Find where the given text appears and provide that cell's center as [X, Y] coordinate. 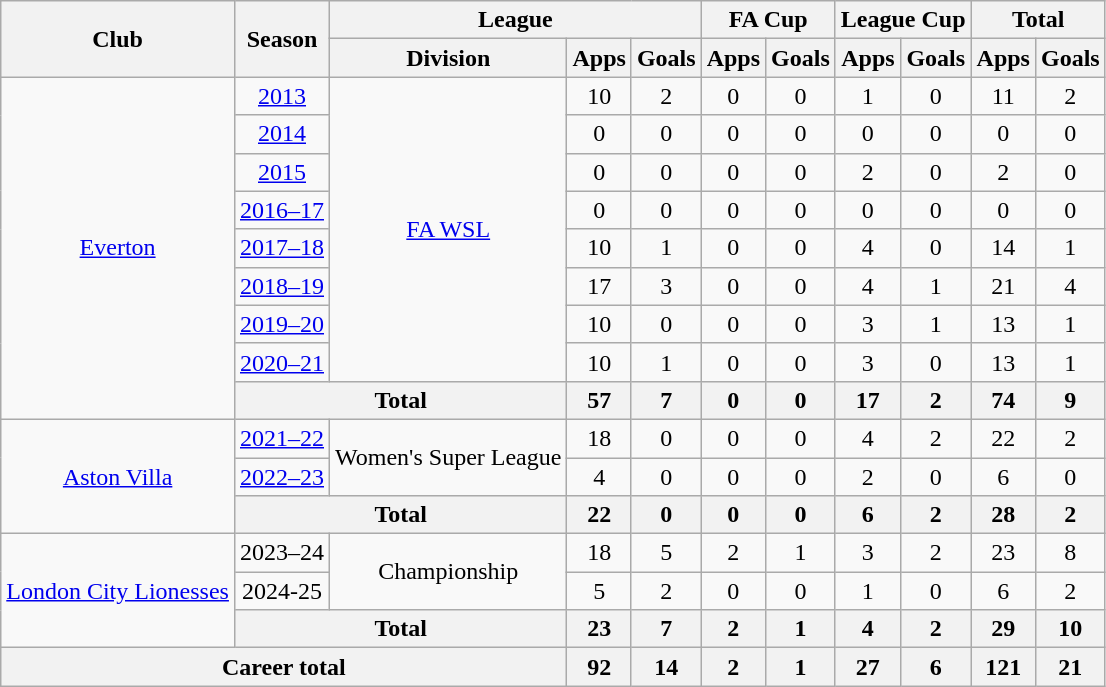
Championship [448, 572]
Women's Super League [448, 457]
2023–24 [282, 553]
Club [118, 39]
League [516, 20]
29 [1003, 629]
League Cup [903, 20]
London City Lionesses [118, 591]
Aston Villa [118, 476]
2024-25 [282, 591]
FA WSL [448, 229]
2019–20 [282, 324]
Season [282, 39]
27 [868, 667]
Division [448, 58]
92 [599, 667]
28 [1003, 515]
2017–18 [282, 248]
2016–17 [282, 210]
121 [1003, 667]
9 [1070, 400]
Career total [284, 667]
2015 [282, 172]
2014 [282, 134]
FA Cup [768, 20]
2020–21 [282, 362]
Everton [118, 248]
8 [1070, 553]
2013 [282, 96]
2021–22 [282, 438]
74 [1003, 400]
2022–23 [282, 477]
57 [599, 400]
11 [1003, 96]
2018–19 [282, 286]
